Extract the (X, Y) coordinate from the center of the cell holding the provided text.  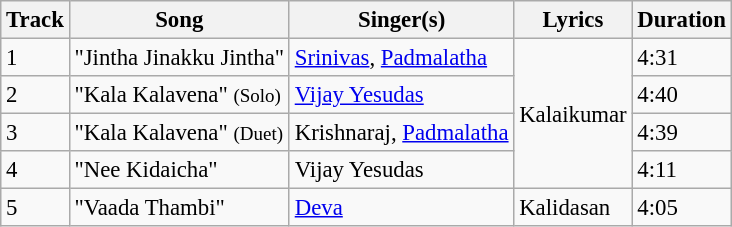
2 (35, 95)
Srinivas, Padmalatha (401, 58)
Song (179, 20)
Duration (682, 20)
Singer(s) (401, 20)
"Kala Kalavena" (Solo) (179, 95)
3 (35, 133)
4:11 (682, 170)
5 (35, 208)
Krishnaraj, Padmalatha (401, 133)
4:05 (682, 208)
4:31 (682, 58)
Kalidasan (573, 208)
4:40 (682, 95)
4 (35, 170)
1 (35, 58)
"Vaada Thambi" (179, 208)
Lyrics (573, 20)
"Kala Kalavena" (Duet) (179, 133)
Deva (401, 208)
"Jintha Jinakku Jintha" (179, 58)
Track (35, 20)
Kalaikumar (573, 114)
"Nee Kidaicha" (179, 170)
4:39 (682, 133)
